Output the [X, Y] coordinate of the center of the cell containing the given text.  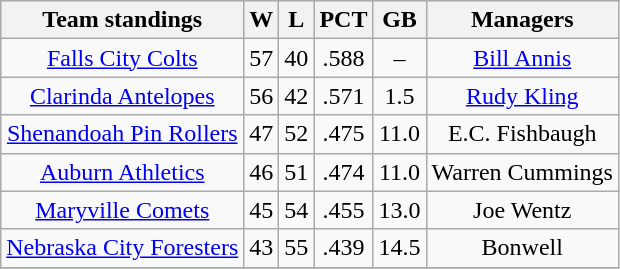
51 [296, 172]
45 [262, 210]
Bill Annis [522, 58]
L [296, 20]
.475 [344, 134]
43 [262, 248]
54 [296, 210]
40 [296, 58]
GB [400, 20]
Shenandoah Pin Rollers [122, 134]
13.0 [400, 210]
– [400, 58]
.439 [344, 248]
E.C. Fishbaugh [522, 134]
52 [296, 134]
W [262, 20]
55 [296, 248]
.455 [344, 210]
.588 [344, 58]
47 [262, 134]
57 [262, 58]
1.5 [400, 96]
Bonwell [522, 248]
Rudy Kling [522, 96]
Maryville Comets [122, 210]
PCT [344, 20]
Clarinda Antelopes [122, 96]
42 [296, 96]
Falls City Colts [122, 58]
Managers [522, 20]
Warren Cummings [522, 172]
Auburn Athletics [122, 172]
Joe Wentz [522, 210]
.571 [344, 96]
14.5 [400, 248]
Nebraska City Foresters [122, 248]
56 [262, 96]
Team standings [122, 20]
.474 [344, 172]
46 [262, 172]
